For the text-containing cell, return its midpoint in (X, Y) coordinate format. 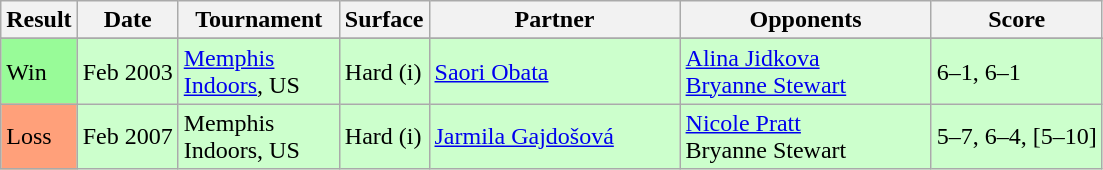
Saori Obata (554, 72)
Score (1016, 20)
Result (39, 20)
Date (128, 20)
5–7, 6–4, [5–10] (1016, 136)
Nicole Pratt Bryanne Stewart (806, 136)
Feb 2003 (128, 72)
Surface (384, 20)
Loss (39, 136)
6–1, 6–1 (1016, 72)
Tournament (258, 20)
Opponents (806, 20)
Feb 2007 (128, 136)
Jarmila Gajdošová (554, 136)
Partner (554, 20)
Alina Jidkova Bryanne Stewart (806, 72)
Win (39, 72)
